Detect which cell encompasses the target text, then output its [x, y] center coordinate. 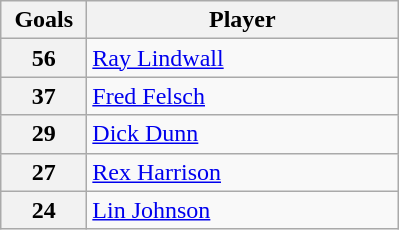
Rex Harrison [242, 172]
Fred Felsch [242, 96]
29 [44, 134]
56 [44, 58]
Ray Lindwall [242, 58]
27 [44, 172]
Lin Johnson [242, 210]
Player [242, 20]
Goals [44, 20]
37 [44, 96]
Dick Dunn [242, 134]
24 [44, 210]
